From the cell containing the given text, extract its center point as (X, Y) coordinate. 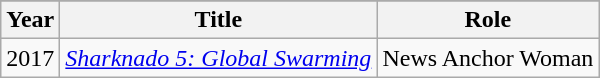
Sharknado 5: Global Swarming (218, 58)
News Anchor Woman (488, 58)
Title (218, 20)
Role (488, 20)
2017 (30, 58)
Year (30, 20)
